Determine the (x, y) coordinate at the center of the cell enclosing the given text.  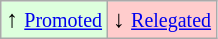
↑ Promoted (54, 20)
↓ Relegated (162, 20)
